Locate the cell with the specified text and output its [x, y] center coordinate. 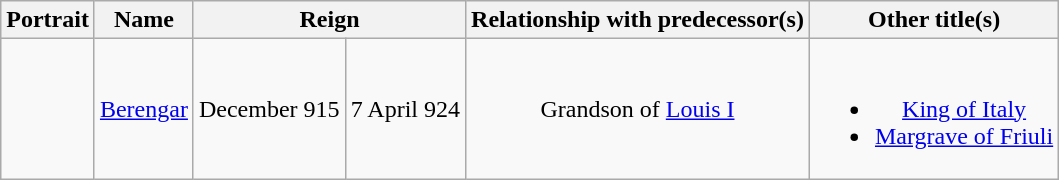
Grandson of Louis I [638, 109]
Reign [329, 20]
Name [144, 20]
Other title(s) [934, 20]
King of ItalyMargrave of Friuli [934, 109]
Berengar [144, 109]
December 915 [269, 109]
Relationship with predecessor(s) [638, 20]
7 April 924 [405, 109]
Portrait [48, 20]
